Search for the cell housing the specified text and yield its (X, Y) center coordinate. 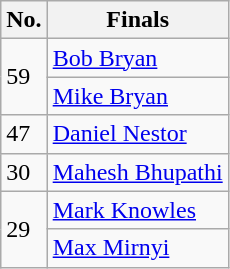
Mahesh Bhupathi (138, 172)
47 (24, 134)
Finals (138, 20)
Daniel Nestor (138, 134)
30 (24, 172)
Mark Knowles (138, 210)
29 (24, 229)
Mike Bryan (138, 96)
Max Mirnyi (138, 248)
59 (24, 77)
No. (24, 20)
Bob Bryan (138, 58)
